Detect which cell encompasses the target text, then output its (x, y) center coordinate. 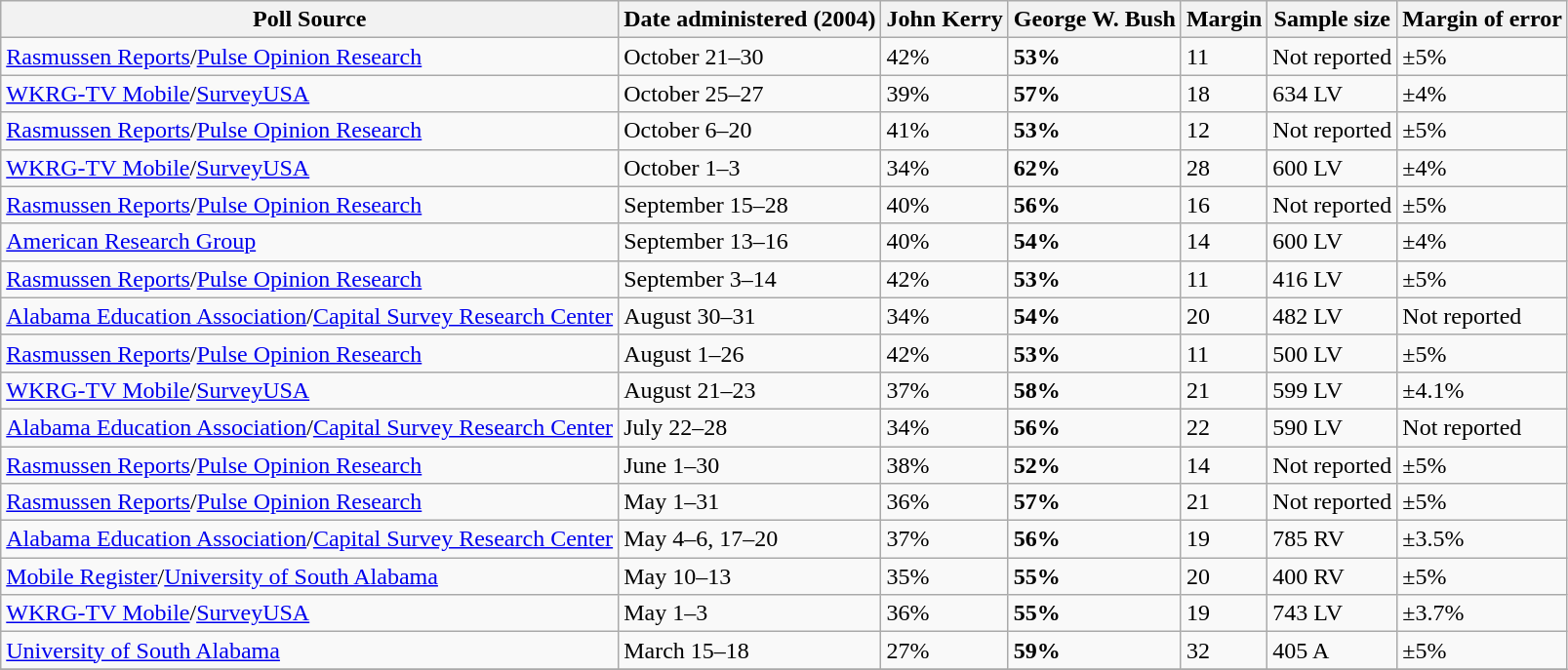
Mobile Register/University of South Alabama (310, 576)
16 (1224, 205)
August 1–26 (749, 353)
41% (945, 131)
George W. Bush (1095, 20)
32 (1224, 650)
405 A (1333, 650)
743 LV (1333, 613)
18 (1224, 94)
62% (1095, 168)
38% (945, 465)
August 21–23 (749, 390)
416 LV (1333, 279)
52% (1095, 465)
October 6–20 (749, 131)
12 (1224, 131)
Sample size (1333, 20)
October 25–27 (749, 94)
500 LV (1333, 353)
American Research Group (310, 242)
599 LV (1333, 390)
634 LV (1333, 94)
August 30–31 (749, 316)
27% (945, 650)
March 15–18 (749, 650)
May 1–3 (749, 613)
September 3–14 (749, 279)
October 21–30 (749, 57)
±4.1% (1483, 390)
±3.7% (1483, 613)
July 22–28 (749, 427)
±3.5% (1483, 539)
May 4–6, 17–20 (749, 539)
September 13–16 (749, 242)
28 (1224, 168)
Margin of error (1483, 20)
58% (1095, 390)
May 10–13 (749, 576)
785 RV (1333, 539)
May 1–31 (749, 502)
35% (945, 576)
Poll Source (310, 20)
590 LV (1333, 427)
September 15–28 (749, 205)
39% (945, 94)
Margin (1224, 20)
482 LV (1333, 316)
400 RV (1333, 576)
59% (1095, 650)
June 1–30 (749, 465)
22 (1224, 427)
John Kerry (945, 20)
October 1–3 (749, 168)
University of South Alabama (310, 650)
Date administered (2004) (749, 20)
